Find where the given text appears and provide that cell's center as (X, Y) coordinate. 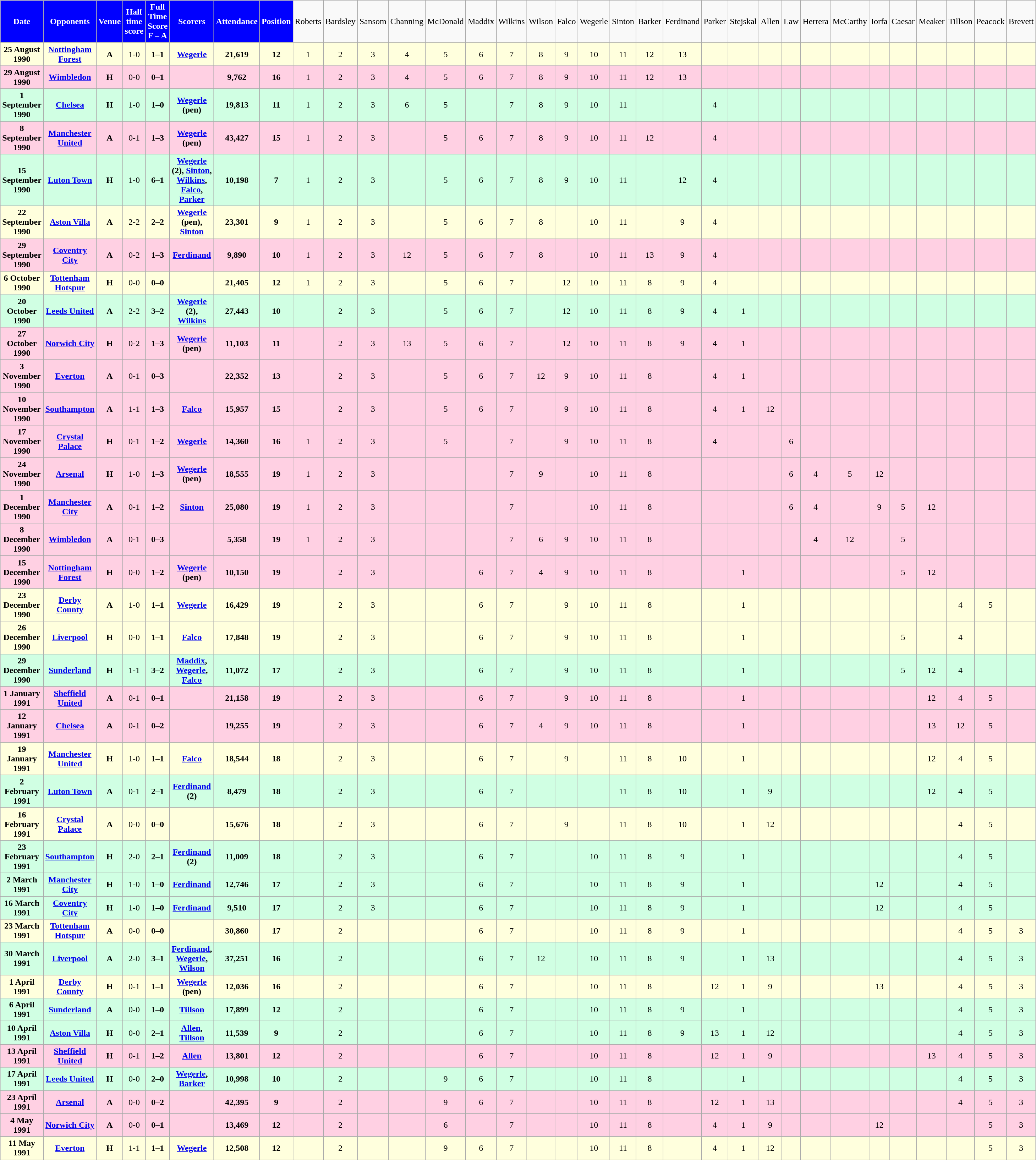
Wilkins (511, 21)
16 March 1991 (22, 907)
29 December 1990 (22, 670)
Roberts (308, 21)
15,676 (237, 824)
11,103 (237, 343)
8 September 1990 (22, 138)
12,036 (237, 987)
2–2 (158, 222)
22 September 1990 (22, 222)
Wilson (541, 21)
Bardsley (340, 21)
17,899 (237, 1009)
Stejskal (743, 21)
3–1 (158, 959)
19,813 (237, 105)
Wegerle, Barker (192, 1079)
30,860 (237, 931)
12,508 (237, 1148)
11,539 (237, 1033)
Opponents (70, 21)
Ferdinand, Wegerle, Wilson (192, 959)
Herrera (816, 21)
Wegerle (2), Wilkins (192, 311)
Barker (649, 21)
11,009 (237, 857)
Full Time ScoreF – A (158, 21)
16,429 (237, 605)
Wegerle (2), Sinton, Wilkins, Falco, Parker (192, 180)
1 September 1990 (22, 105)
6 April 1991 (22, 1009)
9,762 (237, 77)
2 February 1991 (22, 791)
19,255 (237, 726)
23 December 1990 (22, 605)
8 December 1990 (22, 540)
Iorfa (879, 21)
9,510 (237, 907)
Wegerle (pen), Sinton (192, 222)
21,619 (237, 54)
11 May 1991 (22, 1148)
29 August 1990 (22, 77)
21,158 (237, 698)
25,080 (237, 507)
10,198 (237, 180)
25 August 1990 (22, 54)
Brevett (1021, 21)
Attendance (237, 21)
6 October 1990 (22, 283)
10 April 1991 (22, 1033)
21,405 (237, 283)
17,848 (237, 638)
Meaker (932, 21)
Parker (715, 21)
37,251 (237, 959)
1 January 1991 (22, 698)
4 May 1991 (22, 1125)
23 April 1991 (22, 1102)
17 April 1991 (22, 1079)
Position (276, 21)
23 March 1991 (22, 931)
14,360 (237, 442)
24 November 1990 (22, 474)
23 February 1991 (22, 857)
26 December 1990 (22, 638)
Law (791, 21)
Allen, Tillson (192, 1033)
3 November 1990 (22, 376)
McDonald (446, 21)
27,443 (237, 311)
18,544 (237, 759)
Half time score (134, 21)
Caesar (903, 21)
Scorers (192, 21)
2 March 1991 (22, 885)
5,358 (237, 540)
19 January 1991 (22, 759)
15 September 1990 (22, 180)
Maddix, Wegerle, Falco (192, 670)
Sansom (373, 21)
15 December 1990 (22, 572)
10,998 (237, 1079)
Peacock (990, 21)
20 October 1990 (22, 311)
42,395 (237, 1102)
43,427 (237, 138)
Date (22, 21)
10 November 1990 (22, 409)
29 September 1990 (22, 255)
30 March 1991 (22, 959)
McCarthy (850, 21)
10,150 (237, 572)
Maddix (481, 21)
22,352 (237, 376)
6–1 (158, 180)
1 December 1990 (22, 507)
Venue (110, 21)
11,072 (237, 670)
23,301 (237, 222)
12 January 1991 (22, 726)
12,746 (237, 885)
1 April 1991 (22, 987)
Channing (407, 21)
9,890 (237, 255)
13 April 1991 (22, 1056)
27 October 1990 (22, 343)
2–0 (158, 1079)
16 February 1991 (22, 824)
15,957 (237, 409)
13,801 (237, 1056)
17 November 1990 (22, 442)
13,469 (237, 1125)
18,555 (237, 474)
8,479 (237, 791)
